Locate the cell with the specified text and output its [X, Y] center coordinate. 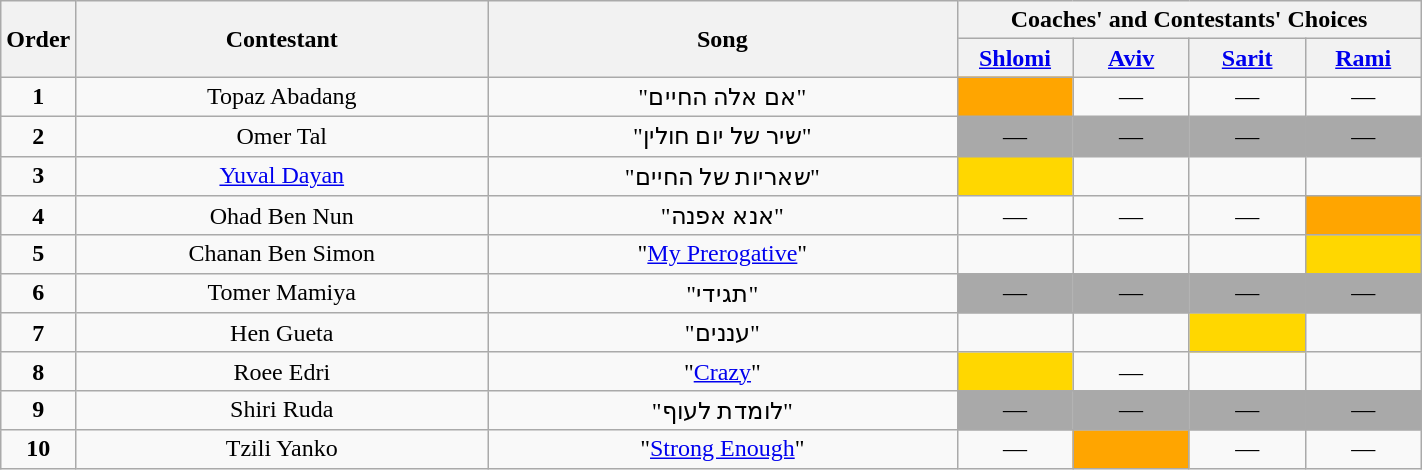
1 [38, 97]
"Crazy" [722, 371]
"אנא אפנה" [722, 216]
"Strong Enough" [722, 449]
Aviv [1131, 58]
"לומדת לעוף" [722, 410]
Tzili Yanko [282, 449]
"תגידי" [722, 293]
10 [38, 449]
Order [38, 39]
Shiri Ruda [282, 410]
3 [38, 176]
"שאריות של החיים" [722, 176]
5 [38, 254]
"אם אלה החיים" [722, 97]
6 [38, 293]
9 [38, 410]
"עננים" [722, 333]
"My Prerogative" [722, 254]
Contestant [282, 39]
Omer Tal [282, 136]
Roee Edri [282, 371]
Ohad Ben Nun [282, 216]
Topaz Abadang [282, 97]
Chanan Ben Simon [282, 254]
Rami [1363, 58]
Hen Gueta [282, 333]
7 [38, 333]
"שיר של יום חולין" [722, 136]
Song [722, 39]
Shlomi [1015, 58]
2 [38, 136]
8 [38, 371]
Tomer Mamiya [282, 293]
Yuval Dayan [282, 176]
Sarit [1247, 58]
4 [38, 216]
Coaches' and Contestants' Choices [1189, 20]
